Output the (X, Y) coordinate of the center of the cell containing the given text.  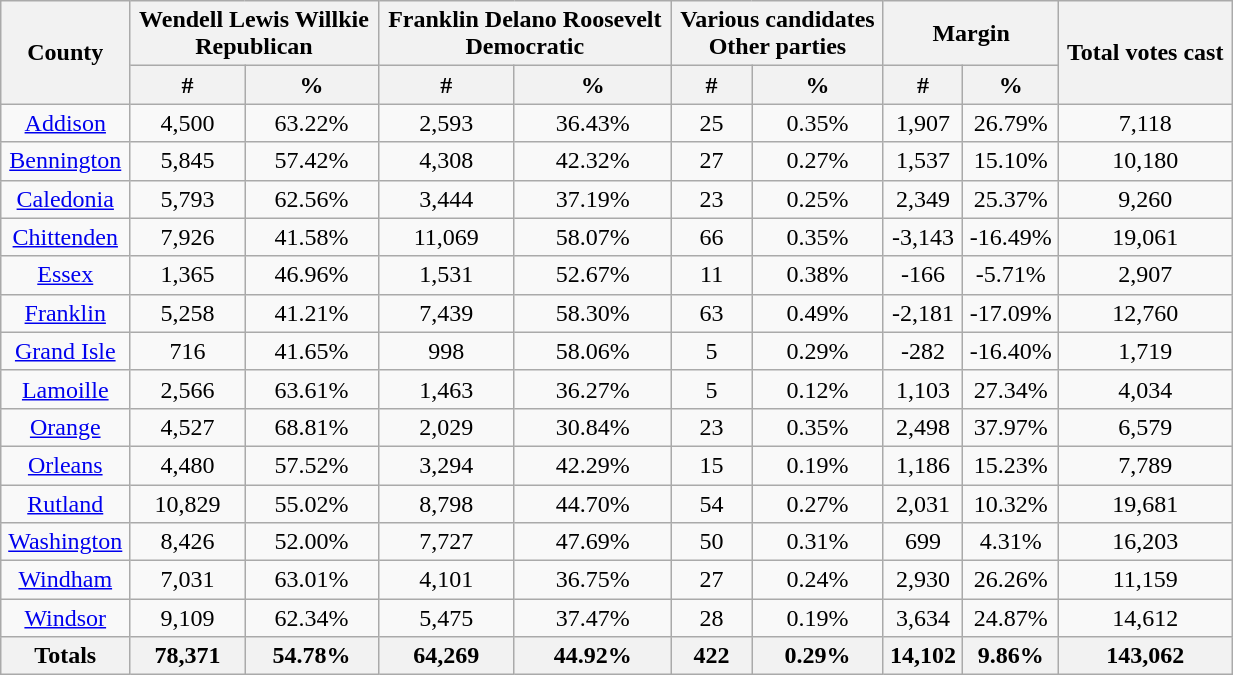
2,031 (922, 503)
Lamoille (66, 389)
68.81% (312, 427)
55.02% (312, 503)
15.10% (1011, 161)
-17.09% (1011, 313)
11 (711, 275)
Rutland (66, 503)
-5.71% (1011, 275)
Wendell Lewis WillkieRepublican (254, 34)
54.78% (312, 656)
Addison (66, 123)
1,537 (922, 161)
11,069 (446, 237)
143,062 (1146, 656)
2,349 (922, 199)
37.47% (592, 618)
9,260 (1146, 199)
4,480 (188, 465)
Caledonia (66, 199)
25.37% (1011, 199)
Total votes cast (1146, 52)
63.61% (312, 389)
-16.49% (1011, 237)
7,926 (188, 237)
63.01% (312, 580)
10,180 (1146, 161)
41.58% (312, 237)
716 (188, 351)
24.87% (1011, 618)
Franklin (66, 313)
63.22% (312, 123)
5,475 (446, 618)
2,029 (446, 427)
Bennington (66, 161)
41.65% (312, 351)
4,527 (188, 427)
-166 (922, 275)
19,681 (1146, 503)
54 (711, 503)
Chittenden (66, 237)
44.92% (592, 656)
4,500 (188, 123)
30.84% (592, 427)
4.31% (1011, 542)
Windham (66, 580)
36.75% (592, 580)
27.34% (1011, 389)
Franklin Delano RooseveltDemocratic (524, 34)
3,634 (922, 618)
422 (711, 656)
78,371 (188, 656)
1,186 (922, 465)
8,426 (188, 542)
1,463 (446, 389)
11,159 (1146, 580)
2,930 (922, 580)
1,365 (188, 275)
62.56% (312, 199)
2,566 (188, 389)
7,031 (188, 580)
66 (711, 237)
1,907 (922, 123)
42.29% (592, 465)
42.32% (592, 161)
52.00% (312, 542)
Margin (970, 34)
Orange (66, 427)
Essex (66, 275)
5,258 (188, 313)
7,789 (1146, 465)
Various candidatesOther parties (777, 34)
52.67% (592, 275)
26.26% (1011, 580)
26.79% (1011, 123)
62.34% (312, 618)
44.70% (592, 503)
0.31% (818, 542)
47.69% (592, 542)
25 (711, 123)
28 (711, 618)
9,109 (188, 618)
9.86% (1011, 656)
10,829 (188, 503)
1,103 (922, 389)
10.32% (1011, 503)
7,727 (446, 542)
4,101 (446, 580)
58.07% (592, 237)
0.12% (818, 389)
-2,181 (922, 313)
Totals (66, 656)
County (66, 52)
1,719 (1146, 351)
63 (711, 313)
Orleans (66, 465)
5,845 (188, 161)
Grand Isle (66, 351)
6,579 (1146, 427)
5,793 (188, 199)
37.97% (1011, 427)
12,760 (1146, 313)
0.38% (818, 275)
57.52% (312, 465)
2,498 (922, 427)
1,531 (446, 275)
50 (711, 542)
3,294 (446, 465)
14,612 (1146, 618)
15.23% (1011, 465)
36.43% (592, 123)
0.49% (818, 313)
2,593 (446, 123)
4,308 (446, 161)
19,061 (1146, 237)
8,798 (446, 503)
14,102 (922, 656)
36.27% (592, 389)
998 (446, 351)
64,269 (446, 656)
3,444 (446, 199)
0.25% (818, 199)
7,439 (446, 313)
57.42% (312, 161)
-16.40% (1011, 351)
58.30% (592, 313)
15 (711, 465)
-282 (922, 351)
4,034 (1146, 389)
58.06% (592, 351)
41.21% (312, 313)
46.96% (312, 275)
2,907 (1146, 275)
Windsor (66, 618)
16,203 (1146, 542)
-3,143 (922, 237)
Washington (66, 542)
699 (922, 542)
7,118 (1146, 123)
0.24% (818, 580)
37.19% (592, 199)
